Output the [x, y] coordinate of the center of the cell containing the given text.  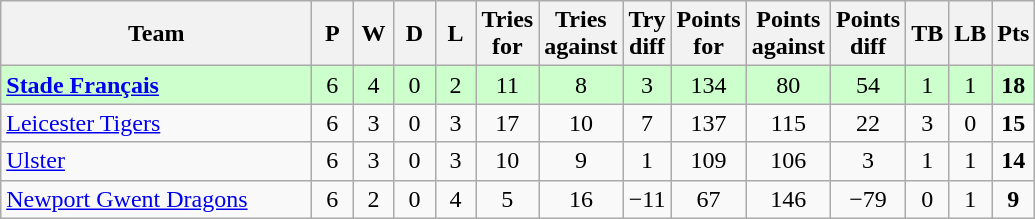
15 [1014, 123]
−79 [868, 199]
L [456, 34]
Points against [788, 34]
Tries for [508, 34]
P [332, 34]
Team [156, 34]
Points for [708, 34]
134 [708, 85]
−11 [647, 199]
Leicester Tigers [156, 123]
11 [508, 85]
18 [1014, 85]
146 [788, 199]
14 [1014, 161]
106 [788, 161]
D [414, 34]
Try diff [647, 34]
Stade Français [156, 85]
W [374, 34]
17 [508, 123]
Pts [1014, 34]
67 [708, 199]
TB [928, 34]
Ulster [156, 161]
LB [970, 34]
8 [581, 85]
109 [708, 161]
80 [788, 85]
Points diff [868, 34]
22 [868, 123]
7 [647, 123]
Newport Gwent Dragons [156, 199]
115 [788, 123]
54 [868, 85]
Tries against [581, 34]
5 [508, 199]
16 [581, 199]
137 [708, 123]
